Detect which cell encompasses the target text, then output its (X, Y) center coordinate. 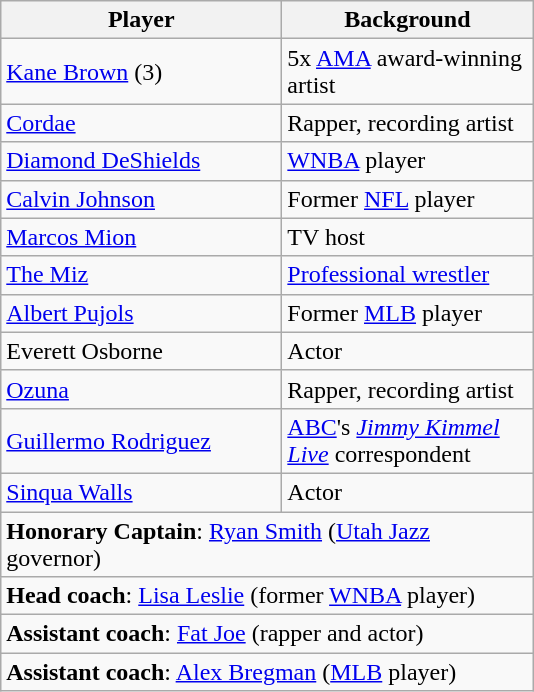
Former MLB player (408, 313)
Background (408, 20)
Former NFL player (408, 199)
Everett Osborne (142, 351)
Guillermo Rodriguez (142, 440)
Assistant coach: Fat Joe (rapper and actor) (267, 634)
Honorary Captain: Ryan Smith (Utah Jazz governor) (267, 544)
5x AMA award-winning artist (408, 72)
ABC's Jimmy Kimmel Live correspondent (408, 440)
Albert Pujols (142, 313)
Head coach: Lisa Leslie (former WNBA player) (267, 596)
Kane Brown (3) (142, 72)
Diamond DeShields (142, 161)
Professional wrestler (408, 275)
Calvin Johnson (142, 199)
Marcos Mion (142, 237)
Sinqua Walls (142, 492)
WNBA player (408, 161)
Ozuna (142, 389)
The Miz (142, 275)
Player (142, 20)
Cordae (142, 123)
TV host (408, 237)
Assistant coach: Alex Bregman (MLB player) (267, 672)
